Locate the cell with the specified text and output its [x, y] center coordinate. 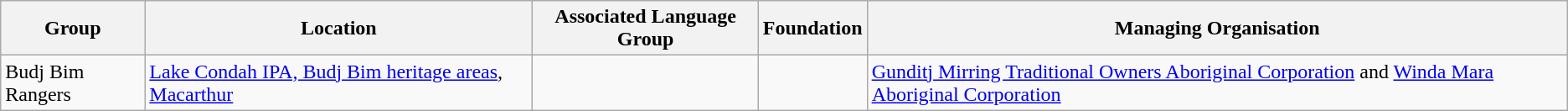
Budj Bim Rangers [73, 82]
Managing Organisation [1217, 29]
Foundation [812, 29]
Lake Condah IPA, Budj Bim heritage areas, Macarthur [338, 82]
Location [338, 29]
Group [73, 29]
Gunditj Mirring Traditional Owners Aboriginal Corporation and Winda Mara Aboriginal Corporation [1217, 82]
Associated Language Group [645, 29]
